Pinpoint the cell where the given text exists, returning its [x, y] midpoint coordinate. 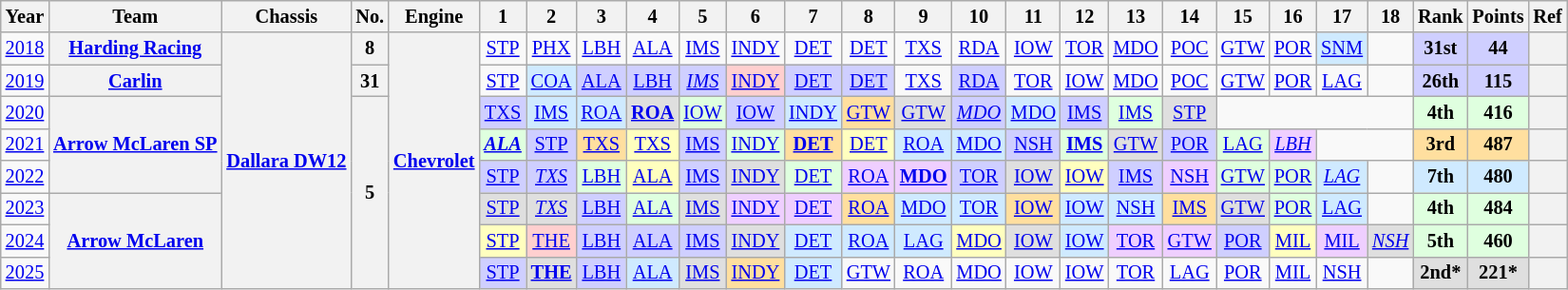
16 [1292, 16]
PHX [551, 48]
2021 [25, 145]
Team [135, 16]
5th [1441, 241]
460 [1498, 241]
Carlin [135, 81]
2020 [25, 112]
Year [25, 16]
11 [1034, 16]
SNM [1342, 48]
Arrow McLaren SP [135, 145]
2023 [25, 208]
7 [813, 16]
4 [652, 16]
Dallara DW12 [286, 160]
17 [1342, 16]
COA [551, 81]
2024 [25, 241]
Ref [1548, 16]
Harding Racing [135, 48]
14 [1190, 16]
31st [1441, 48]
6 [756, 16]
2025 [25, 273]
480 [1498, 177]
2nd* [1441, 273]
Points [1498, 16]
3 [601, 16]
Arrow McLaren [135, 240]
18 [1390, 16]
2019 [25, 81]
Engine [433, 16]
2 [551, 16]
44 [1498, 48]
2018 [25, 48]
13 [1135, 16]
15 [1243, 16]
2022 [25, 177]
416 [1498, 112]
3rd [1441, 145]
31 [370, 81]
7th [1441, 177]
26th [1441, 81]
Rank [1441, 16]
115 [1498, 81]
12 [1084, 16]
1 [502, 16]
9 [924, 16]
10 [979, 16]
221* [1498, 273]
Chassis [286, 16]
487 [1498, 145]
Chevrolet [433, 160]
No. [370, 16]
484 [1498, 208]
